Determine the [x, y] coordinate at the center of the cell enclosing the given text.  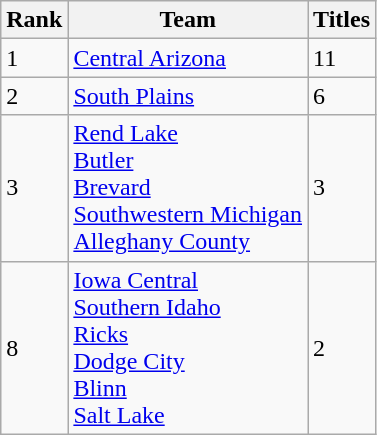
Central Arizona [188, 58]
6 [342, 96]
Rend LakeButlerBrevardSouthwestern MichiganAlleghany County [188, 188]
South Plains [188, 96]
1 [34, 58]
Titles [342, 20]
Team [188, 20]
Iowa CentralSouthern IdahoRicksDodge CityBlinnSalt Lake [188, 348]
8 [34, 348]
Rank [34, 20]
11 [342, 58]
